Return (x, y) of the center of cell containing provided text 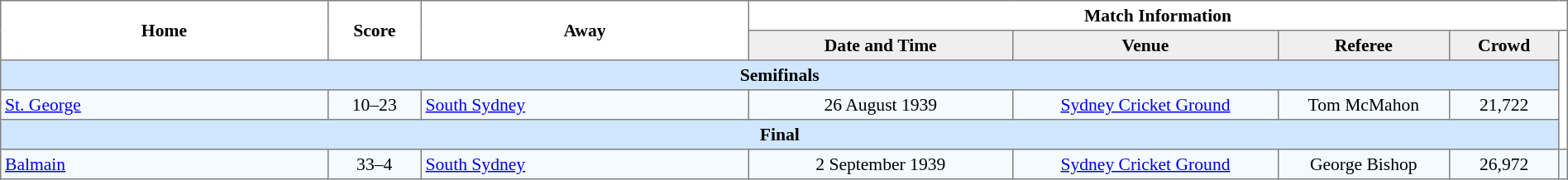
Venue (1145, 45)
26 August 1939 (881, 105)
2 September 1939 (881, 164)
Away (584, 31)
Final (780, 135)
Crowd (1504, 45)
St. George (164, 105)
Date and Time (881, 45)
Score (374, 31)
Referee (1364, 45)
21,722 (1504, 105)
33–4 (374, 164)
Balmain (164, 164)
26,972 (1504, 164)
Semifinals (780, 75)
George Bishop (1364, 164)
Match Information (1158, 16)
10–23 (374, 105)
Home (164, 31)
Tom McMahon (1364, 105)
